Output the [x, y] coordinate of the center of the cell containing the given text.  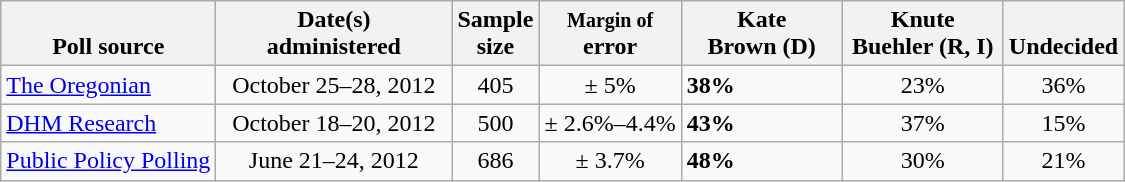
48% [762, 161]
37% [922, 123]
Undecided [1063, 34]
October 25–28, 2012 [334, 85]
Poll source [108, 34]
23% [922, 85]
± 5% [610, 85]
October 18–20, 2012 [334, 123]
KnuteBuehler (R, I) [922, 34]
38% [762, 85]
686 [496, 161]
500 [496, 123]
± 3.7% [610, 161]
Public Policy Polling [108, 161]
± 2.6%–4.4% [610, 123]
Margin oferror [610, 34]
405 [496, 85]
21% [1063, 161]
Date(s)administered [334, 34]
The Oregonian [108, 85]
Samplesize [496, 34]
DHM Research [108, 123]
15% [1063, 123]
KateBrown (D) [762, 34]
30% [922, 161]
43% [762, 123]
June 21–24, 2012 [334, 161]
36% [1063, 85]
